For the text-containing cell, return its midpoint in (X, Y) coordinate format. 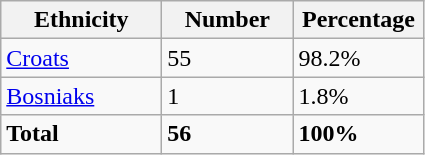
Number (228, 20)
Percentage (358, 20)
Ethnicity (82, 20)
55 (228, 58)
98.2% (358, 58)
1 (228, 96)
Bosniaks (82, 96)
56 (228, 134)
Total (82, 134)
Croats (82, 58)
1.8% (358, 96)
100% (358, 134)
